Output the (x, y) coordinate of the center of the cell containing the given text.  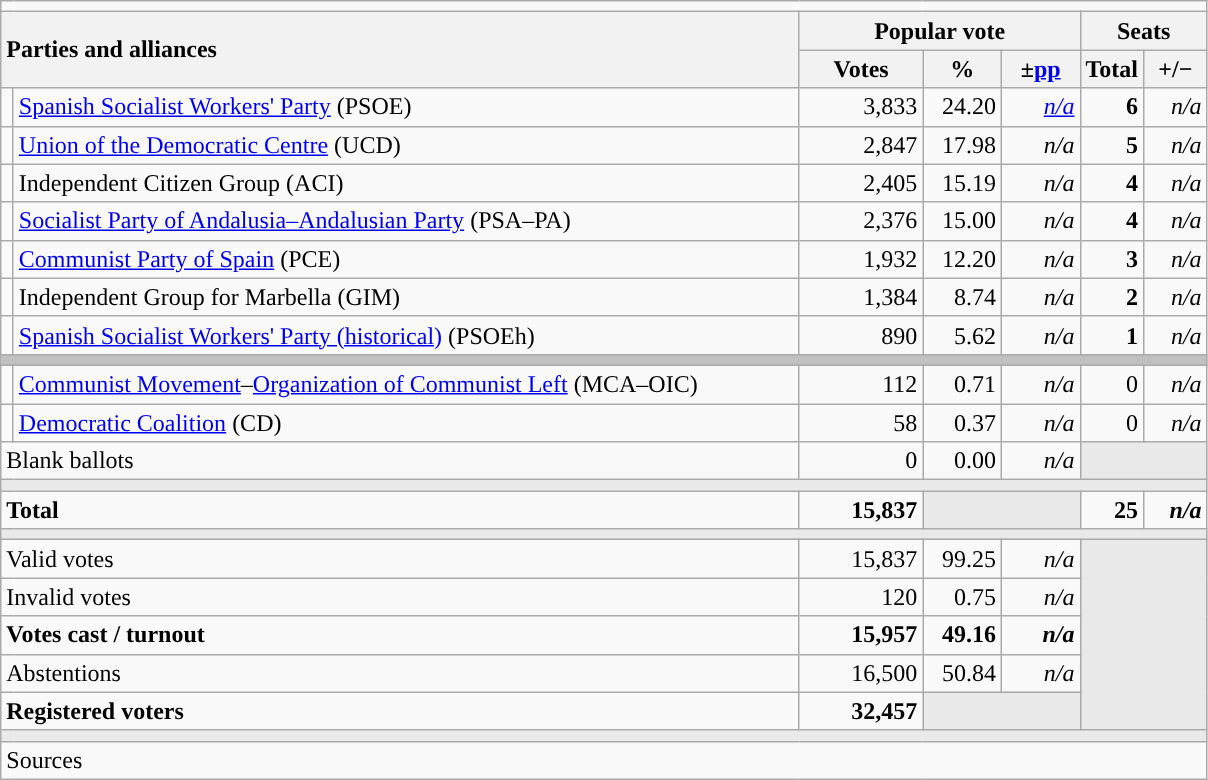
120 (861, 597)
6 (1112, 107)
Independent Citizen Group (ACI) (406, 183)
0.00 (962, 461)
Popular vote (940, 31)
Abstentions (400, 673)
890 (861, 335)
25 (1112, 510)
24.20 (962, 107)
58 (861, 423)
Invalid votes (400, 597)
Union of the Democratic Centre (UCD) (406, 145)
3,833 (861, 107)
Votes (861, 69)
Registered voters (400, 711)
Valid votes (400, 559)
Communist Movement–Organization of Communist Left (MCA–OIC) (406, 384)
15.19 (962, 183)
15,957 (861, 635)
1,932 (861, 259)
Sources (604, 760)
Blank ballots (400, 461)
1 (1112, 335)
Socialist Party of Andalusia–Andalusian Party (PSA–PA) (406, 221)
5 (1112, 145)
Democratic Coalition (CD) (406, 423)
99.25 (962, 559)
2,847 (861, 145)
112 (861, 384)
50.84 (962, 673)
32,457 (861, 711)
Spanish Socialist Workers' Party (historical) (PSOEh) (406, 335)
2 (1112, 297)
Seats (1144, 31)
5.62 (962, 335)
3 (1112, 259)
0.37 (962, 423)
49.16 (962, 635)
0.71 (962, 384)
±pp (1040, 69)
Independent Group for Marbella (GIM) (406, 297)
0.75 (962, 597)
17.98 (962, 145)
16,500 (861, 673)
2,376 (861, 221)
12.20 (962, 259)
Parties and alliances (400, 50)
% (962, 69)
+/− (1176, 69)
Spanish Socialist Workers' Party (PSOE) (406, 107)
8.74 (962, 297)
1,384 (861, 297)
15.00 (962, 221)
2,405 (861, 183)
Votes cast / turnout (400, 635)
Communist Party of Spain (PCE) (406, 259)
